Return the (x, y) coordinate for the center point of the cell that contains the specified text.  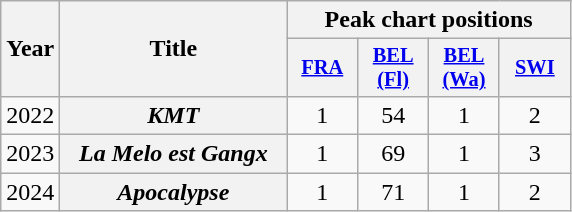
Apocalypse (174, 192)
3 (534, 154)
KMT (174, 115)
2024 (30, 192)
2022 (30, 115)
71 (394, 192)
Title (174, 49)
Year (30, 49)
2023 (30, 154)
BEL(Wa) (464, 68)
69 (394, 154)
BEL(Fl) (394, 68)
54 (394, 115)
La Melo est Gangx (174, 154)
Peak chart positions (428, 20)
SWI (534, 68)
FRA (322, 68)
